From the cell containing the given text, extract its center point as (X, Y) coordinate. 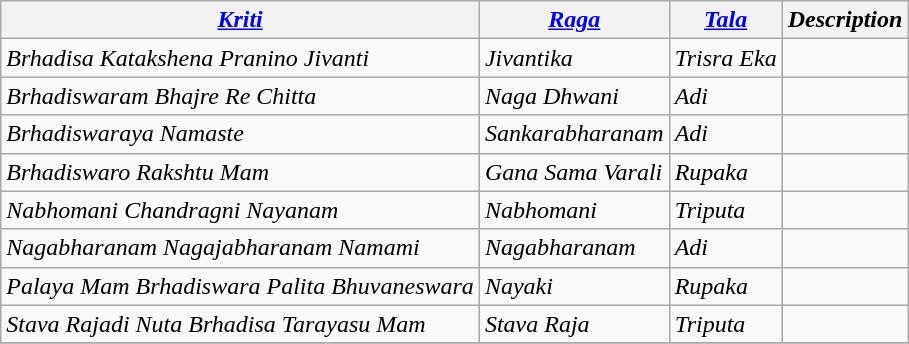
Nayaki (574, 286)
Nagabharanam Nagajabharanam Namami (240, 248)
Brhadisa Katakshena Pranino Jivanti (240, 58)
Gana Sama Varali (574, 172)
Brhadiswaram Bhajre Re Chitta (240, 96)
Stava Raja (574, 324)
Naga Dhwani (574, 96)
Stava Rajadi Nuta Brhadisa Tarayasu Mam (240, 324)
Description (845, 20)
Nagabharanam (574, 248)
Nabhomani (574, 210)
Kriti (240, 20)
Sankarabharanam (574, 134)
Raga (574, 20)
Brhadiswaro Rakshtu Mam (240, 172)
Tala (726, 20)
Brhadiswaraya Namaste (240, 134)
Palaya Mam Brhadiswara Palita Bhuvaneswara (240, 286)
Jivantika (574, 58)
Trisra Eka (726, 58)
Nabhomani Chandragni Nayanam (240, 210)
